Output the [X, Y] coordinate of the center of the cell containing the given text.  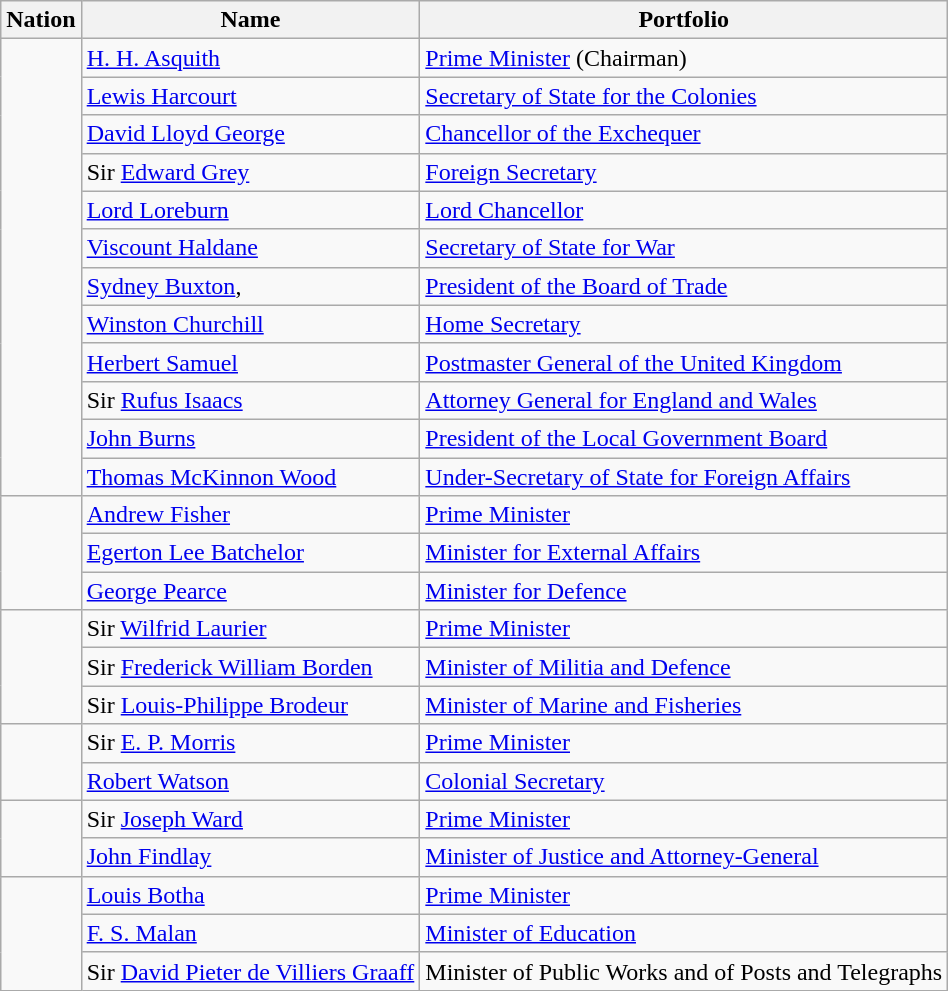
Robert Watson [250, 781]
Winston Churchill [250, 324]
John Findlay [250, 857]
Sir Wilfrid Laurier [250, 629]
Sydney Buxton, [250, 286]
Sir David Pieter de Villiers Graaff [250, 971]
Sir Edward Grey [250, 172]
Thomas McKinnon Wood [250, 477]
John Burns [250, 438]
Lewis Harcourt [250, 96]
President of the Board of Trade [684, 286]
Minister of Militia and Defence [684, 667]
George Pearce [250, 591]
President of the Local Government Board [684, 438]
Viscount Haldane [250, 248]
Minister of Public Works and of Posts and Telegraphs [684, 971]
David Lloyd George [250, 134]
Sir Joseph Ward [250, 819]
Sir Louis-Philippe Brodeur [250, 705]
Attorney General for England and Wales [684, 400]
Name [250, 20]
Sir E. P. Morris [250, 743]
Louis Botha [250, 895]
Andrew Fisher [250, 515]
Minister for Defence [684, 591]
Colonial Secretary [684, 781]
Secretary of State for War [684, 248]
Under-Secretary of State for Foreign Affairs [684, 477]
Sir Rufus Isaacs [250, 400]
Chancellor of the Exchequer [684, 134]
H. H. Asquith [250, 58]
Lord Chancellor [684, 210]
Egerton Lee Batchelor [250, 553]
Secretary of State for the Colonies [684, 96]
Sir Frederick William Borden [250, 667]
Postmaster General of the United Kingdom [684, 362]
Minister of Marine and Fisheries [684, 705]
Herbert Samuel [250, 362]
Foreign Secretary [684, 172]
Portfolio [684, 20]
Minister for External Affairs [684, 553]
Nation [41, 20]
Minister of Education [684, 933]
Home Secretary [684, 324]
Prime Minister (Chairman) [684, 58]
Lord Loreburn [250, 210]
F. S. Malan [250, 933]
Minister of Justice and Attorney-General [684, 857]
